Pinpoint the cell where the given text exists, returning its [X, Y] midpoint coordinate. 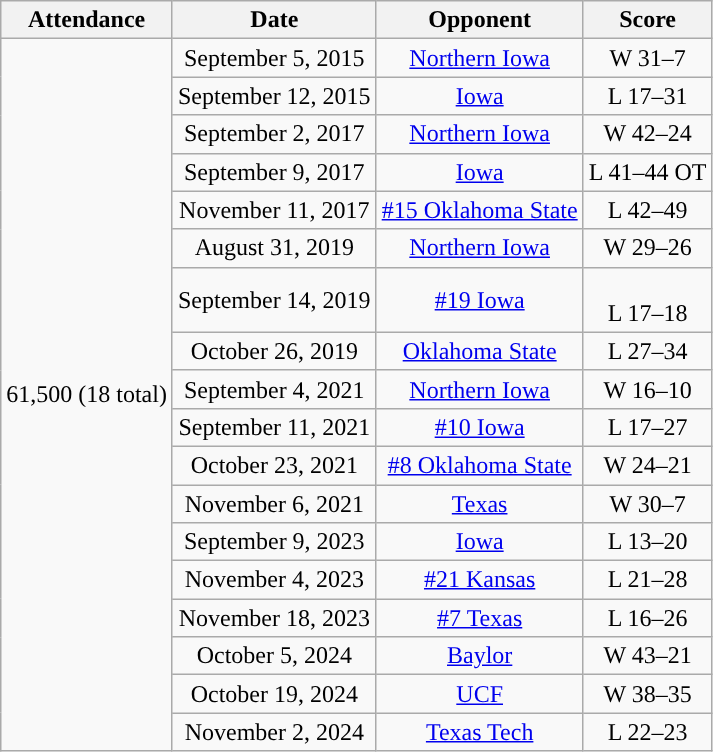
November 18, 2023 [274, 618]
L 17–18 [648, 300]
Texas Tech [480, 732]
Attendance [87, 20]
W 38–35 [648, 694]
September 14, 2019 [274, 300]
#19 Iowa [480, 300]
W 42–24 [648, 134]
September 2, 2017 [274, 134]
#15 Oklahoma State [480, 210]
Score [648, 20]
September 9, 2023 [274, 542]
W 31–7 [648, 58]
#21 Kansas [480, 580]
L 17–31 [648, 96]
Baylor [480, 656]
Texas [480, 503]
August 31, 2019 [274, 248]
November 6, 2021 [274, 503]
October 26, 2019 [274, 351]
L 16–26 [648, 618]
W 43–21 [648, 656]
September 9, 2017 [274, 172]
September 4, 2021 [274, 389]
UCF [480, 694]
September 11, 2021 [274, 427]
October 19, 2024 [274, 694]
W 16–10 [648, 389]
W 30–7 [648, 503]
September 5, 2015 [274, 58]
L 22–23 [648, 732]
November 4, 2023 [274, 580]
L 21–28 [648, 580]
Opponent [480, 20]
W 29–26 [648, 248]
L 41–44 OT [648, 172]
L 42–49 [648, 210]
L 27–34 [648, 351]
61,500 (18 total) [87, 395]
#10 Iowa [480, 427]
Oklahoma State [480, 351]
November 11, 2017 [274, 210]
Date [274, 20]
October 23, 2021 [274, 465]
#7 Texas [480, 618]
October 5, 2024 [274, 656]
L 17–27 [648, 427]
L 13–20 [648, 542]
#8 Oklahoma State [480, 465]
November 2, 2024 [274, 732]
W 24–21 [648, 465]
September 12, 2015 [274, 96]
